For the text-containing cell, return its midpoint in [X, Y] coordinate format. 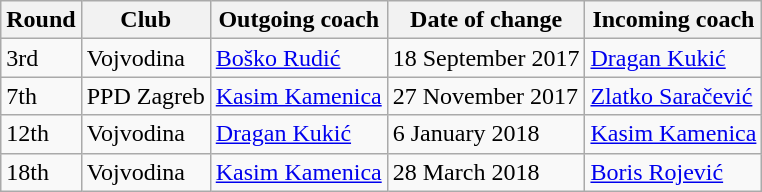
18th [41, 172]
27 November 2017 [486, 96]
PPD Zagreb [146, 96]
7th [41, 96]
Club [146, 20]
18 September 2017 [486, 58]
Incoming coach [674, 20]
Round [41, 20]
Outgoing coach [298, 20]
12th [41, 134]
3rd [41, 58]
Zlatko Saračević [674, 96]
Boris Rojević [674, 172]
Date of change [486, 20]
28 March 2018 [486, 172]
Boško Rudić [298, 58]
6 January 2018 [486, 134]
